Search for the cell housing the specified text and yield its [x, y] center coordinate. 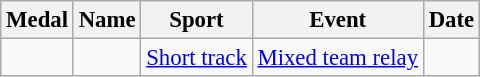
Name [107, 20]
Event [338, 20]
Sport [196, 20]
Mixed team relay [338, 58]
Short track [196, 58]
Medal [38, 20]
Date [451, 20]
